From the cell containing the given text, extract its center point as (X, Y) coordinate. 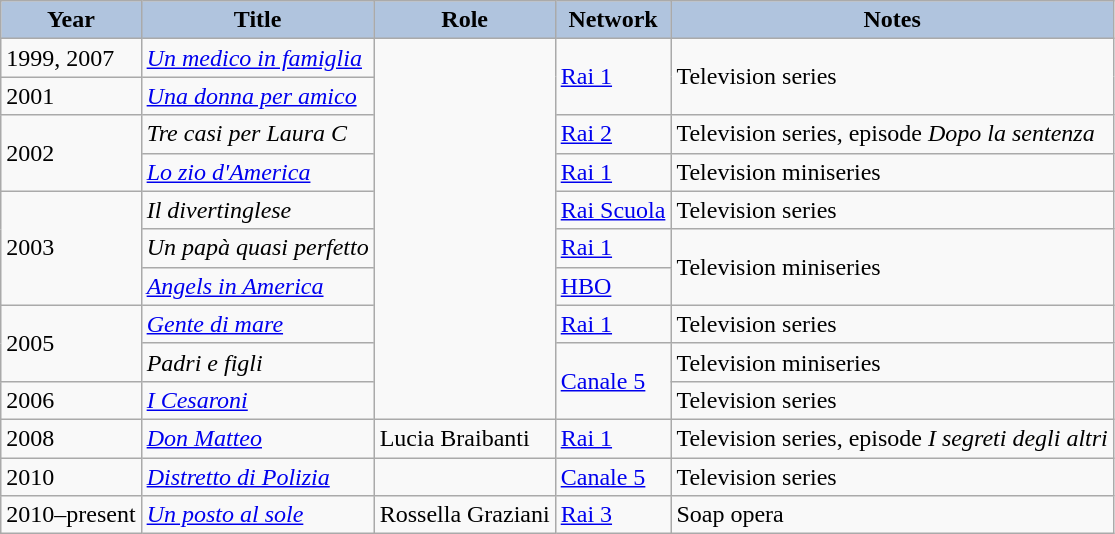
Un posto al sole (258, 515)
Rossella Graziani (464, 515)
1999, 2007 (71, 58)
Network (613, 20)
Title (258, 20)
2003 (71, 248)
2010 (71, 477)
Angels in America (258, 286)
Lucia Braibanti (464, 438)
Padri e figli (258, 362)
2010–present (71, 515)
Notes (892, 20)
Soap opera (892, 515)
Una donna per amico (258, 96)
2005 (71, 343)
Rai Scuola (613, 210)
2002 (71, 153)
Distretto di Polizia (258, 477)
Un medico in famiglia (258, 58)
Don Matteo (258, 438)
Un papà quasi perfetto (258, 248)
Rai 2 (613, 134)
2008 (71, 438)
HBO (613, 286)
Rai 3 (613, 515)
I Cesaroni (258, 400)
Role (464, 20)
Gente di mare (258, 324)
2001 (71, 96)
Year (71, 20)
Lo zio d'America (258, 172)
Television series, episode I segreti degli altri (892, 438)
Tre casi per Laura C (258, 134)
Il divertinglese (258, 210)
Television series, episode Dopo la sentenza (892, 134)
2006 (71, 400)
